Scan for the cell matching the given text and deliver its [x, y] coordinate at center. 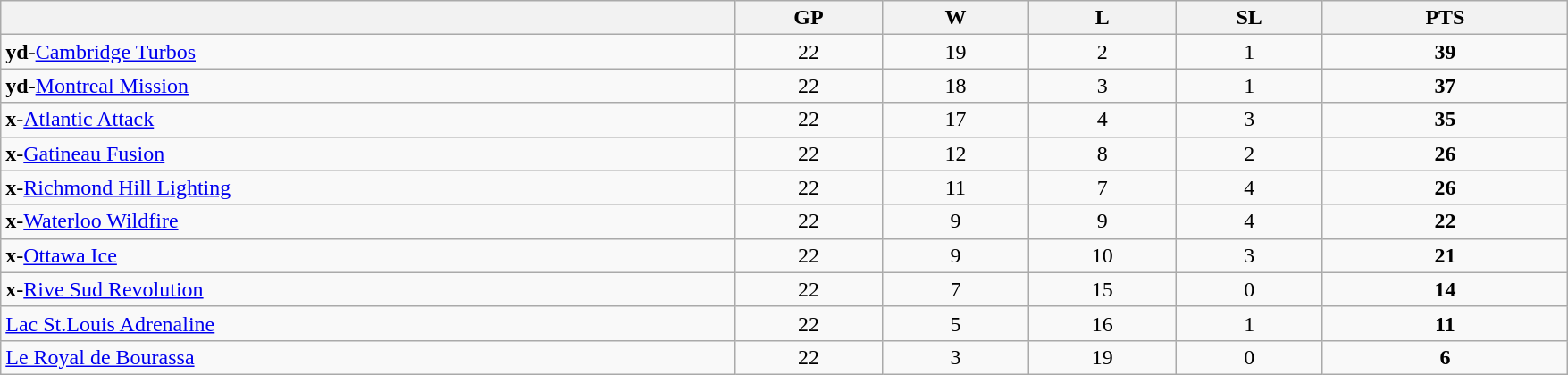
8 [1103, 154]
18 [955, 86]
W [955, 18]
x-Richmond Hill Lighting [368, 187]
GP [809, 18]
SL [1249, 18]
yd-Montreal Mission [368, 86]
yd-Cambridge Turbos [368, 52]
5 [955, 323]
37 [1445, 86]
x-Gatineau Fusion [368, 154]
x-Ottawa Ice [368, 255]
15 [1103, 289]
16 [1103, 323]
x-Waterloo Wildfire [368, 221]
17 [955, 120]
x-Atlantic Attack [368, 120]
Le Royal de Bourassa [368, 357]
10 [1103, 255]
L [1103, 18]
12 [955, 154]
21 [1445, 255]
39 [1445, 52]
35 [1445, 120]
PTS [1445, 18]
x-Rive Sud Revolution [368, 289]
Lac St.Louis Adrenaline [368, 323]
6 [1445, 357]
14 [1445, 289]
